Scan for the cell matching the given text and deliver its [x, y] coordinate at center. 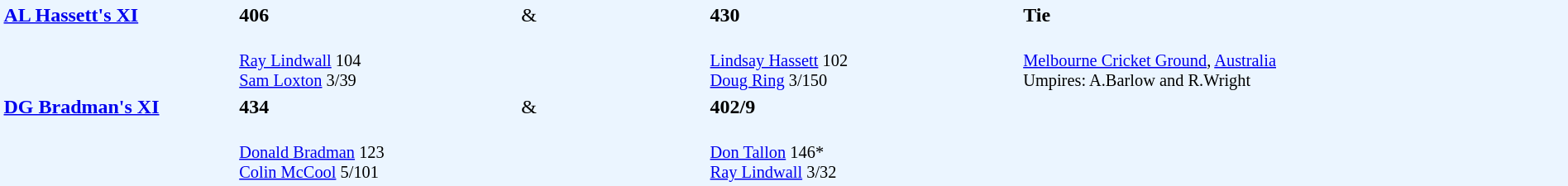
Lindsay Hassett 102 Doug Ring 3/150 [864, 61]
Don Tallon 146* Ray Lindwall 3/32 [864, 152]
Melbourne Cricket Ground, Australia Umpires: A.Barlow and R.Wright [1293, 107]
430 [864, 15]
AL Hassett's XI [119, 47]
DG Bradman's XI [119, 139]
Donald Bradman 123 Colin McCool 5/101 [378, 152]
Tie [1293, 15]
434 [378, 107]
Ray Lindwall 104 Sam Loxton 3/39 [378, 61]
406 [378, 15]
402/9 [864, 107]
